Find where the given text appears and provide that cell's center as (X, Y) coordinate. 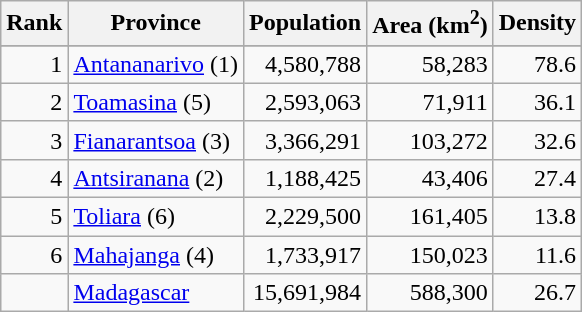
Toamasina (5) (156, 102)
3,366,291 (306, 140)
Province (156, 24)
Area (km2) (430, 24)
1 (34, 64)
36.1 (537, 102)
26.7 (537, 293)
4,580,788 (306, 64)
Mahajanga (4) (156, 255)
1,733,917 (306, 255)
103,272 (430, 140)
Toliara (6) (156, 217)
Antananarivo (1) (156, 64)
13.8 (537, 217)
1,188,425 (306, 178)
Madagascar (156, 293)
58,283 (430, 64)
588,300 (430, 293)
Fianarantsoa (3) (156, 140)
161,405 (430, 217)
11.6 (537, 255)
2,229,500 (306, 217)
27.4 (537, 178)
6 (34, 255)
5 (34, 217)
3 (34, 140)
71,911 (430, 102)
15,691,984 (306, 293)
Density (537, 24)
43,406 (430, 178)
4 (34, 178)
Antsiranana (2) (156, 178)
2,593,063 (306, 102)
78.6 (537, 64)
32.6 (537, 140)
150,023 (430, 255)
Rank (34, 24)
Population (306, 24)
2 (34, 102)
